Search for the cell housing the specified text and yield its (X, Y) center coordinate. 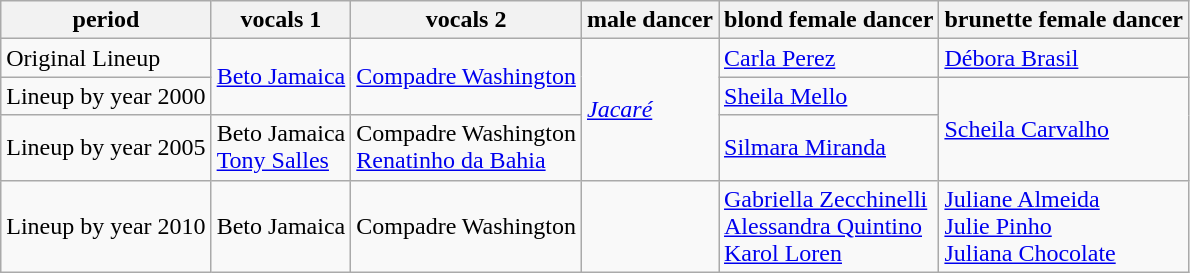
Carla Perez (828, 58)
Beto JamaicaTony Salles (281, 148)
Lineup by year 2010 (106, 226)
Silmara Miranda (828, 148)
Lineup by year 2005 (106, 148)
male dancer (650, 20)
Original Lineup (106, 58)
Gabriella ZecchinelliAlessandra QuintinoKarol Loren (828, 226)
period (106, 20)
Lineup by year 2000 (106, 96)
Scheila Carvalho (1064, 128)
Jacaré (650, 110)
vocals 1 (281, 20)
Sheila Mello (828, 96)
vocals 2 (466, 20)
Débora Brasil (1064, 58)
Juliane AlmeidaJulie PinhoJuliana Chocolate (1064, 226)
Compadre WashingtonRenatinho da Bahia (466, 148)
brunette female dancer (1064, 20)
blond female dancer (828, 20)
